Identify which cell holds the provided text, then report its [x, y] central coordinate. 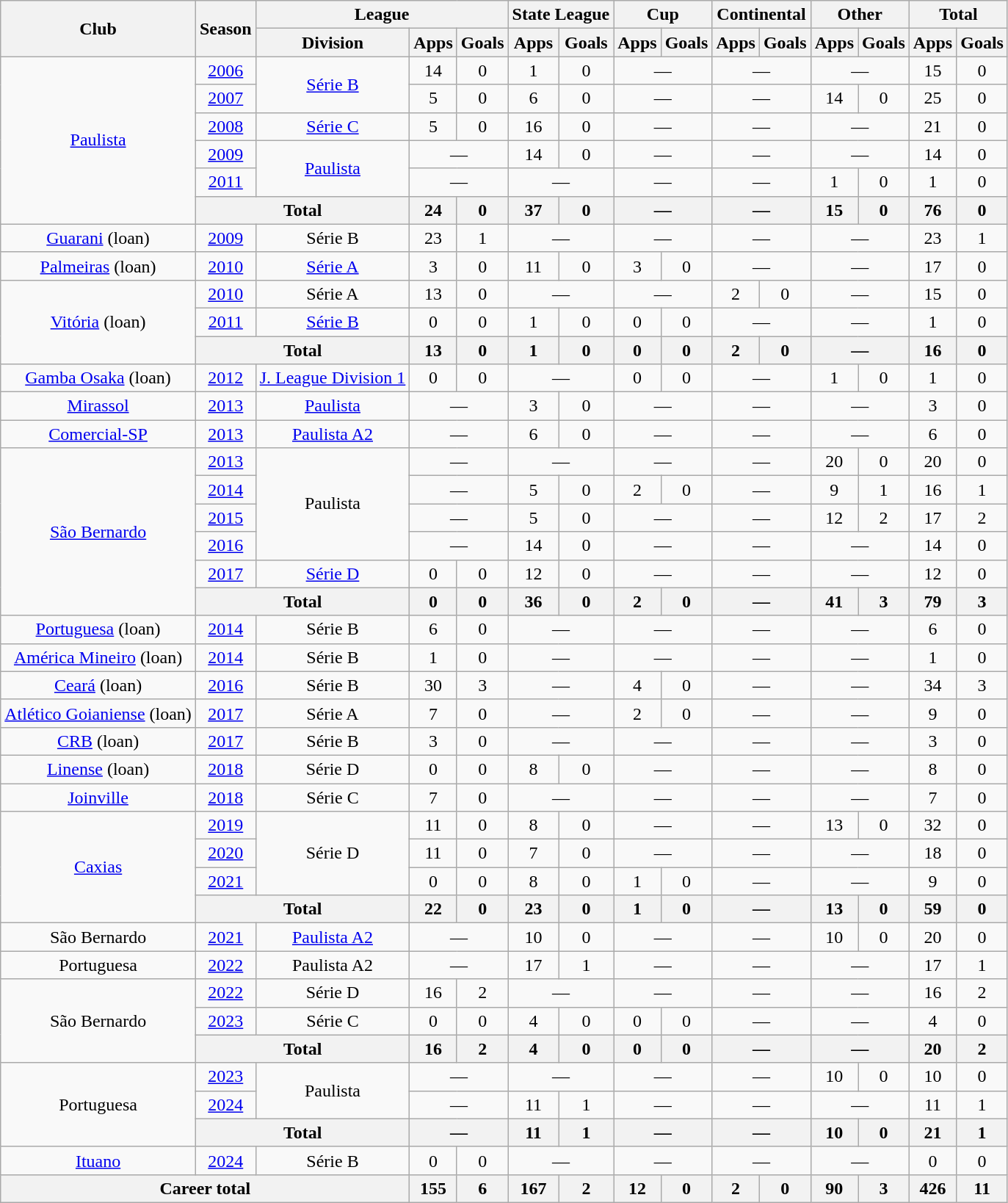
Other [860, 15]
América Mineiro (loan) [98, 657]
34 [932, 685]
Vitória (loan) [98, 322]
155 [433, 1188]
30 [433, 685]
Comercial-SP [98, 434]
90 [834, 1188]
Continental [761, 15]
League [382, 15]
Gamba Osaka (loan) [98, 378]
36 [533, 601]
426 [932, 1188]
CRB (loan) [98, 741]
Atlético Goianiense (loan) [98, 713]
Ituano [98, 1160]
Portuguesa (loan) [98, 629]
37 [533, 210]
Club [98, 29]
Cup [663, 15]
Mirassol [98, 406]
Caxias [98, 867]
Career total [206, 1188]
76 [932, 210]
Joinville [98, 797]
2007 [225, 98]
32 [932, 826]
Ceará (loan) [98, 685]
2015 [225, 518]
Division [333, 43]
Linense (loan) [98, 769]
59 [932, 909]
2012 [225, 378]
79 [932, 601]
2019 [225, 826]
22 [433, 909]
Palmeiras (loan) [98, 266]
2008 [225, 126]
Season [225, 29]
25 [932, 98]
2020 [225, 853]
18 [932, 853]
167 [533, 1188]
State League [561, 15]
J. League Division 1 [333, 378]
41 [834, 601]
2006 [225, 71]
24 [433, 210]
Guarani (loan) [98, 238]
